Determine the [x, y] coordinate at the center of the cell enclosing the given text.  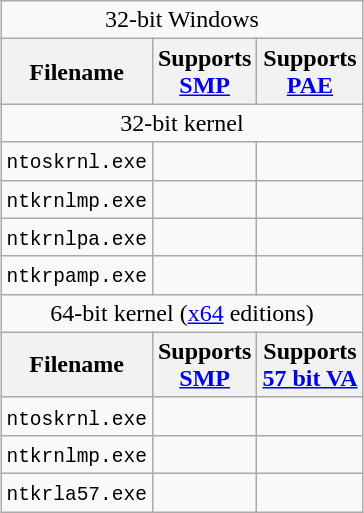
64-bit kernel (x64 editions) [182, 313]
32-bit Windows [182, 20]
Supports57 bit VA [310, 364]
32-bit kernel [182, 123]
ntkrnlpa.exe [77, 237]
SupportsPAE [310, 72]
ntkrpamp.exe [77, 275]
ntkrla57.exe [77, 492]
